Find where the given text appears and provide that cell's center as [x, y] coordinate. 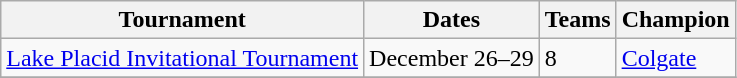
Lake Placid Invitational Tournament [182, 58]
Champion [676, 20]
Dates [452, 20]
8 [578, 58]
Colgate [676, 58]
Tournament [182, 20]
December 26–29 [452, 58]
Teams [578, 20]
